Locate the cell with the specified text and output its [x, y] center coordinate. 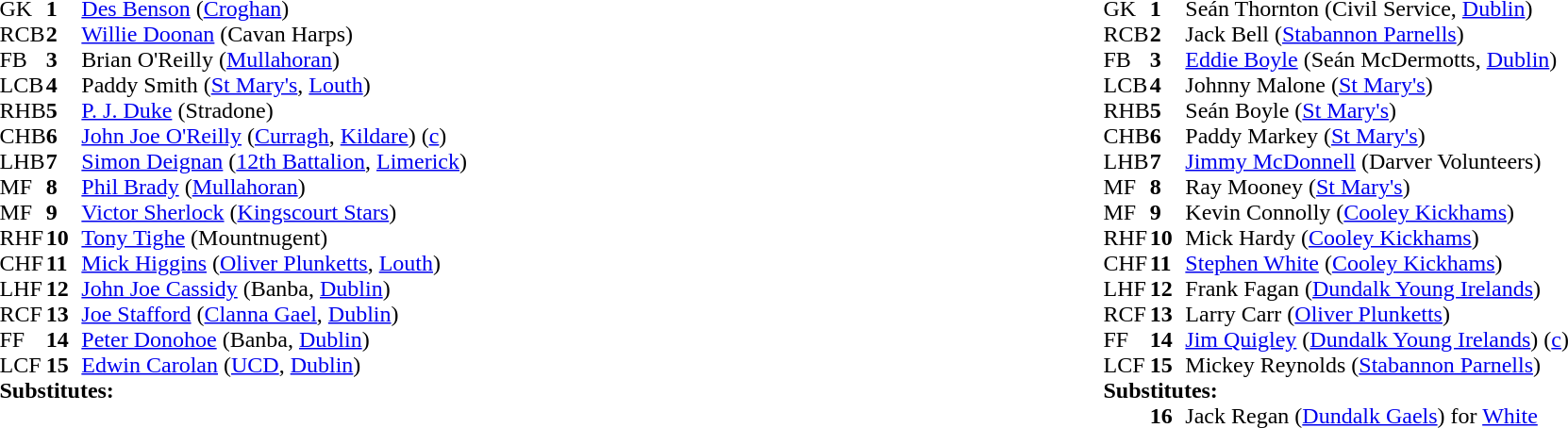
John Joe O'Reilly (Curragh, Kildare) (c) [274, 136]
Paddy Smith (St Mary's, Louth) [274, 85]
John Joe Cassidy (Banba, Dublin) [274, 288]
Willie Doonan (Cavan Harps) [274, 34]
Substitutes: [234, 390]
Simon Deignan (12th Battalion, Limerick) [274, 162]
P. J. Duke (Stradone) [274, 111]
Tony Tighe (Mountnugent) [274, 238]
Joe Stafford (Clanna Gael, Dublin) [274, 315]
Victor Sherlock (Kingscourt Stars) [274, 213]
Phil Brady (Mullahoran) [274, 187]
Edwin Carolan (UCD, Dublin) [274, 366]
Peter Donohoe (Banba, Dublin) [274, 339]
Mick Higgins (Oliver Plunketts, Louth) [274, 264]
Brian O'Reilly (Mullahoran) [274, 60]
